Extract the (X, Y) coordinate from the center of the cell holding the provided text.  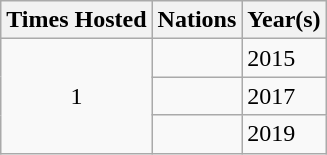
Times Hosted (76, 20)
2019 (284, 134)
1 (76, 96)
Year(s) (284, 20)
Nations (197, 20)
2017 (284, 96)
2015 (284, 58)
